Find where the given text appears and provide that cell's center as [x, y] coordinate. 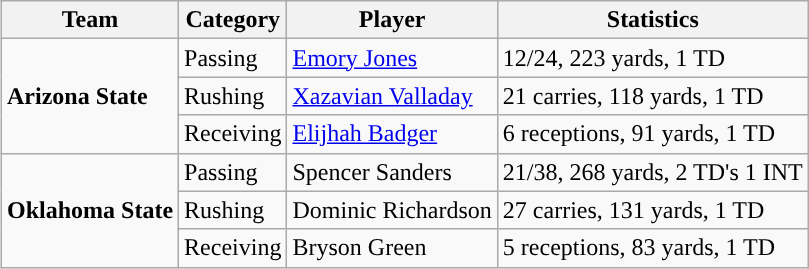
Elijhah Badger [392, 134]
Oklahoma State [90, 210]
Bryson Green [392, 248]
Dominic Richardson [392, 210]
Xazavian Valladay [392, 96]
Category [233, 20]
27 carries, 131 yards, 1 TD [652, 210]
Emory Jones [392, 58]
Team [90, 20]
Arizona State [90, 96]
Spencer Sanders [392, 172]
21/38, 268 yards, 2 TD's 1 INT [652, 172]
21 carries, 118 yards, 1 TD [652, 96]
Player [392, 20]
6 receptions, 91 yards, 1 TD [652, 134]
5 receptions, 83 yards, 1 TD [652, 248]
12/24, 223 yards, 1 TD [652, 58]
Statistics [652, 20]
